Scan for the cell matching the given text and deliver its [x, y] coordinate at center. 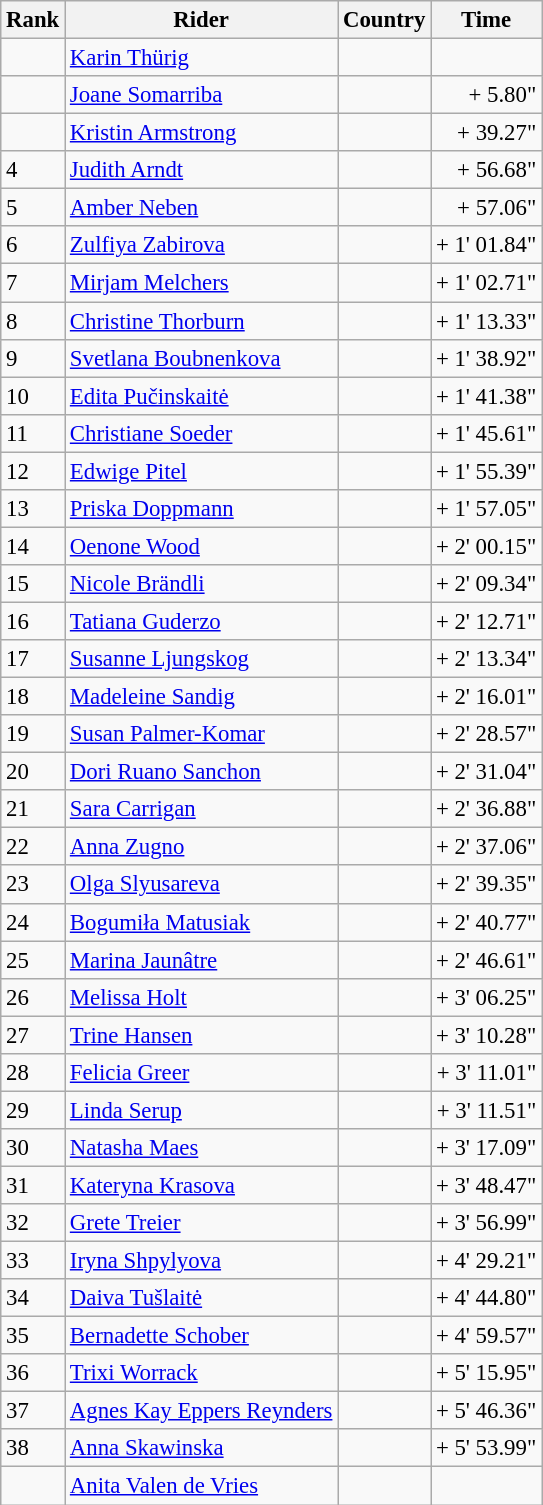
Edita Pučinskaitė [202, 396]
+ 56.68" [486, 170]
+ 4' 59.57" [486, 1336]
Agnes Kay Eppers Reynders [202, 1411]
+ 1' 38.92" [486, 358]
Kateryna Krasova [202, 1185]
+ 3' 11.51" [486, 1110]
33 [33, 1261]
7 [33, 283]
24 [33, 922]
+ 2' 40.77" [486, 922]
+ 1' 01.84" [486, 245]
+ 2' 31.04" [486, 772]
11 [33, 433]
Priska Doppmann [202, 509]
Madeleine Sandig [202, 697]
+ 1' 02.71" [486, 283]
Felicia Greer [202, 1073]
9 [33, 358]
+ 5' 53.99" [486, 1449]
35 [33, 1336]
+ 2' 13.34" [486, 659]
+ 2' 16.01" [486, 697]
38 [33, 1449]
Joane Somarriba [202, 95]
30 [33, 1148]
Susanne Ljungskog [202, 659]
31 [33, 1185]
+ 2' 37.06" [486, 847]
Christiane Soeder [202, 433]
+ 4' 29.21" [486, 1261]
Natasha Maes [202, 1148]
+ 3' 06.25" [486, 997]
+ 5' 46.36" [486, 1411]
Sara Carrigan [202, 809]
Marina Jaunâtre [202, 960]
Anita Valen de Vries [202, 1486]
+ 4' 44.80" [486, 1298]
28 [33, 1073]
+ 57.06" [486, 208]
34 [33, 1298]
36 [33, 1373]
+ 2' 00.15" [486, 546]
Susan Palmer-Komar [202, 734]
Country [384, 20]
25 [33, 960]
+ 2' 46.61" [486, 960]
+ 3' 11.01" [486, 1073]
+ 1' 13.33" [486, 321]
19 [33, 734]
Kristin Armstrong [202, 133]
+ 1' 55.39" [486, 471]
Dori Ruano Sanchon [202, 772]
Rider [202, 20]
+ 39.27" [486, 133]
21 [33, 809]
17 [33, 659]
Nicole Brändli [202, 584]
13 [33, 509]
+ 3' 10.28" [486, 1035]
Grete Treier [202, 1223]
26 [33, 997]
Zulfiya Zabirova [202, 245]
+ 3' 17.09" [486, 1148]
5 [33, 208]
Oenone Wood [202, 546]
Svetlana Boubnenkova [202, 358]
+ 1' 57.05" [486, 509]
23 [33, 885]
Linda Serup [202, 1110]
+ 5' 15.95" [486, 1373]
Tatiana Guderzo [202, 621]
Edwige Pitel [202, 471]
+ 3' 56.99" [486, 1223]
Melissa Holt [202, 997]
+ 3' 48.47" [486, 1185]
Anna Zugno [202, 847]
Trine Hansen [202, 1035]
Time [486, 20]
+ 2' 12.71" [486, 621]
32 [33, 1223]
Daiva Tušlaitė [202, 1298]
12 [33, 471]
Judith Arndt [202, 170]
Iryna Shpylyova [202, 1261]
16 [33, 621]
18 [33, 697]
37 [33, 1411]
Bernadette Schober [202, 1336]
Anna Skawinska [202, 1449]
6 [33, 245]
+ 2' 39.35" [486, 885]
8 [33, 321]
4 [33, 170]
10 [33, 396]
+ 1' 45.61" [486, 433]
+ 2' 28.57" [486, 734]
20 [33, 772]
Amber Neben [202, 208]
Karin Thürig [202, 58]
22 [33, 847]
27 [33, 1035]
+ 2' 36.88" [486, 809]
15 [33, 584]
Olga Slyusareva [202, 885]
+ 2' 09.34" [486, 584]
14 [33, 546]
Mirjam Melchers [202, 283]
Trixi Worrack [202, 1373]
Christine Thorburn [202, 321]
29 [33, 1110]
+ 1' 41.38" [486, 396]
Bogumiła Matusiak [202, 922]
+ 5.80" [486, 95]
Rank [33, 20]
